Provide the [X, Y] coordinate of the cell's center where the given text is located.  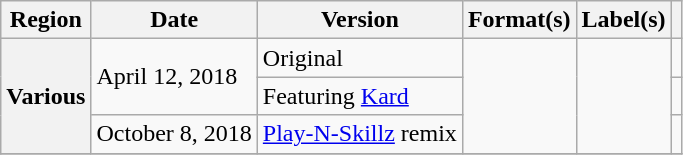
Version [360, 20]
Original [360, 58]
Label(s) [624, 20]
April 12, 2018 [174, 77]
Various [46, 96]
Format(s) [519, 20]
Region [46, 20]
October 8, 2018 [174, 134]
Featuring Kard [360, 96]
Date [174, 20]
Play-N-Skillz remix [360, 134]
